Locate the cell with the specified text and output its (X, Y) center coordinate. 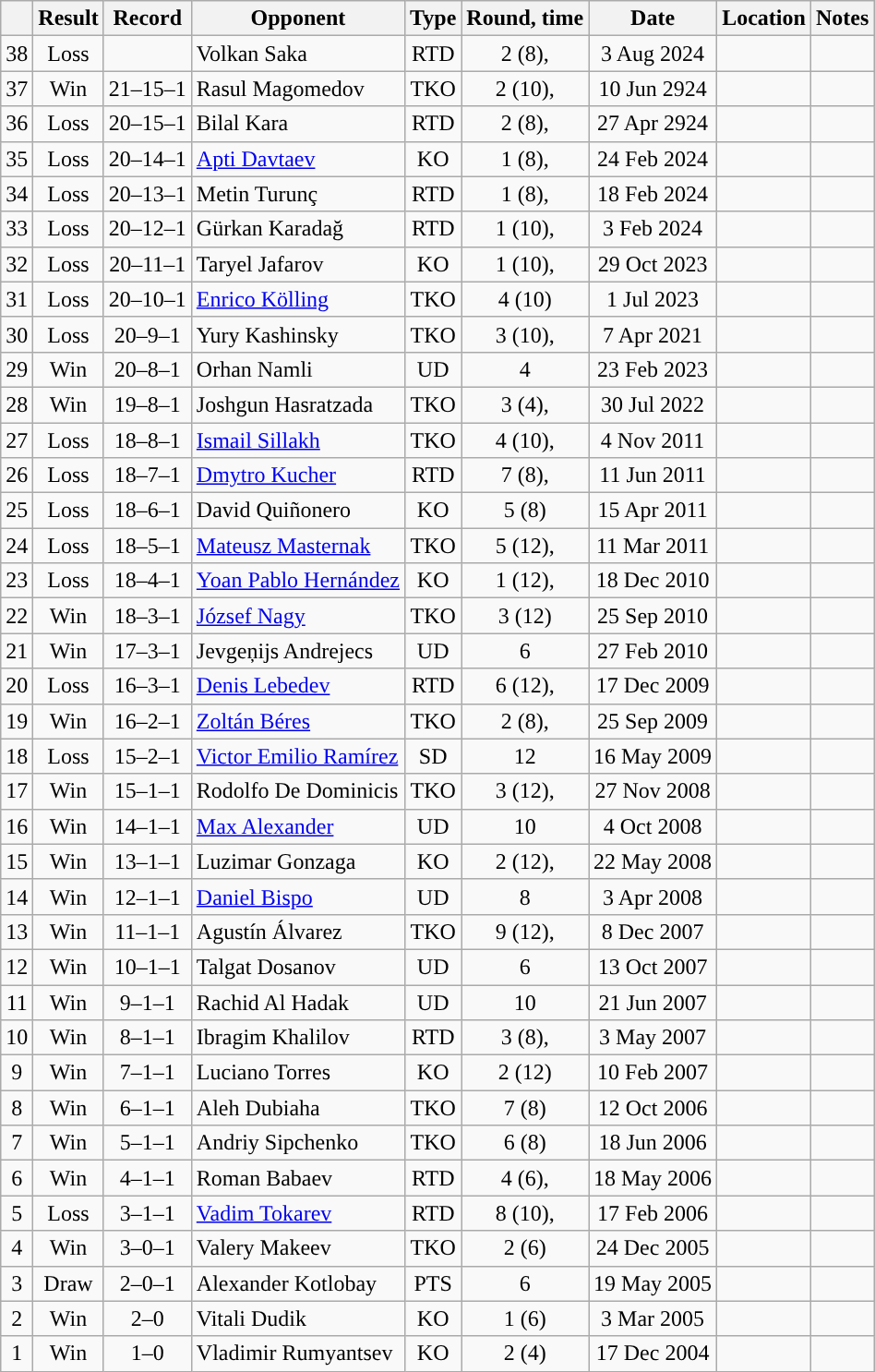
5 (8) (525, 511)
4 (6), (525, 1178)
25 (17, 511)
Opponent (297, 18)
18 Feb 2024 (653, 194)
20–12–1 (148, 229)
1 Jul 2023 (653, 299)
2 (6) (525, 1248)
32 (17, 264)
9 (17, 1073)
15–1–1 (148, 791)
14–1–1 (148, 826)
Orhan Namli (297, 369)
7 (8), (525, 475)
Round, time (525, 18)
PTS (434, 1283)
Type (434, 18)
18–7–1 (148, 475)
21 Jun 2007 (653, 1002)
24 Dec 2005 (653, 1248)
17 (17, 791)
Rodolfo De Dominicis (297, 791)
23 (17, 581)
3 (10), (525, 334)
14 (17, 897)
19–8–1 (148, 404)
3 (4), (525, 404)
1 (6) (525, 1318)
18 Dec 2010 (653, 581)
3 Feb 2024 (653, 229)
3 (12), (525, 791)
9–1–1 (148, 1002)
3–0–1 (148, 1248)
3 Mar 2005 (653, 1318)
4–1–1 (148, 1178)
21–15–1 (148, 89)
18 Jun 2006 (653, 1143)
11 Jun 2011 (653, 475)
Vadim Tokarev (297, 1213)
25 Sep 2010 (653, 616)
34 (17, 194)
Metin Turunç (297, 194)
2 (17, 1318)
Valery Makeev (297, 1248)
2 (10), (525, 89)
Bilal Kara (297, 124)
Ismail Sillakh (297, 440)
4 (10) (525, 299)
6 (8) (525, 1143)
2–0–1 (148, 1283)
7 (17, 1143)
17 Dec 2004 (653, 1354)
SD (434, 756)
3 (8), (525, 1038)
10 Feb 2007 (653, 1073)
29 (17, 369)
11 Mar 2011 (653, 546)
Joshgun Hasratzada (297, 404)
18 May 2006 (653, 1178)
Record (148, 18)
3 Aug 2024 (653, 54)
Rasul Magomedov (297, 89)
17 Dec 2009 (653, 686)
20–8–1 (148, 369)
6 (12), (525, 686)
9 (12), (525, 932)
4 Oct 2008 (653, 826)
24 (17, 546)
20–15–1 (148, 124)
Rachid Al Hadak (297, 1002)
20–11–1 (148, 264)
2 (12), (525, 861)
3 (17, 1283)
Vladimir Rumyantsev (297, 1354)
Notes (842, 18)
3 May 2007 (653, 1038)
24 Feb 2024 (653, 159)
Luciano Torres (297, 1073)
2 (12) (525, 1073)
2–0 (148, 1318)
3–1–1 (148, 1213)
Denis Lebedev (297, 686)
Talgat Dosanov (297, 967)
20–13–1 (148, 194)
17 Feb 2006 (653, 1213)
27 Apr 2924 (653, 124)
Dmytro Kucher (297, 475)
Location (764, 18)
15–2–1 (148, 756)
Daniel Bispo (297, 897)
12–1–1 (148, 897)
31 (17, 299)
28 (17, 404)
20–10–1 (148, 299)
27 Nov 2008 (653, 791)
David Quiñonero (297, 511)
35 (17, 159)
13 (17, 932)
18 (17, 756)
33 (17, 229)
1–0 (148, 1354)
10–1–1 (148, 967)
Agustín Álvarez (297, 932)
10 Jun 2924 (653, 89)
8 Dec 2007 (653, 932)
7–1–1 (148, 1073)
18–5–1 (148, 546)
Yoan Pablo Hernández (297, 581)
13 Oct 2007 (653, 967)
Volkan Saka (297, 54)
36 (17, 124)
18–3–1 (148, 616)
Ibragim Khalilov (297, 1038)
József Nagy (297, 616)
19 May 2005 (653, 1283)
29 Oct 2023 (653, 264)
Zoltán Béres (297, 721)
Yury Kashinsky (297, 334)
19 (17, 721)
4 Nov 2011 (653, 440)
11–1–1 (148, 932)
Date (653, 18)
11 (17, 1002)
Enrico Kölling (297, 299)
Mateusz Masternak (297, 546)
Alexander Kotlobay (297, 1283)
Taryel Jafarov (297, 264)
16–3–1 (148, 686)
17–3–1 (148, 651)
7 Apr 2021 (653, 334)
18–4–1 (148, 581)
Victor Emilio Ramírez (297, 756)
15 Apr 2011 (653, 511)
15 (17, 861)
18–6–1 (148, 511)
30 (17, 334)
5–1–1 (148, 1143)
13–1–1 (148, 861)
20 (17, 686)
Vitali Dudik (297, 1318)
1 (12), (525, 581)
Apti Davtaev (297, 159)
Result (68, 18)
26 (17, 475)
16 (17, 826)
30 Jul 2022 (653, 404)
Jevgeņijs Andrejecs (297, 651)
38 (17, 54)
22 (17, 616)
5 (17, 1213)
2 (4) (525, 1354)
25 Sep 2009 (653, 721)
3 (12) (525, 616)
27 Feb 2010 (653, 651)
22 May 2008 (653, 861)
8 (10), (525, 1213)
20–9–1 (148, 334)
37 (17, 89)
20–14–1 (148, 159)
27 (17, 440)
16–2–1 (148, 721)
7 (8) (525, 1108)
3 Apr 2008 (653, 897)
Max Alexander (297, 826)
Gürkan Karadağ (297, 229)
6–1–1 (148, 1108)
23 Feb 2023 (653, 369)
18–8–1 (148, 440)
Andriy Sipchenko (297, 1143)
8–1–1 (148, 1038)
12 Oct 2006 (653, 1108)
Luzimar Gonzaga (297, 861)
Roman Babaev (297, 1178)
21 (17, 651)
4 (10), (525, 440)
Aleh Dubiaha (297, 1108)
1 (17, 1354)
Draw (68, 1283)
16 May 2009 (653, 756)
5 (12), (525, 546)
